Search for the cell housing the specified text and yield its [X, Y] center coordinate. 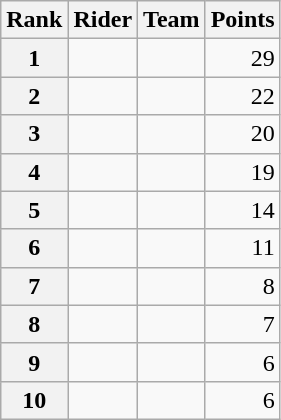
4 [34, 172]
2 [34, 96]
11 [242, 248]
29 [242, 58]
9 [34, 362]
Rank [34, 20]
Rider [103, 20]
Team [172, 20]
14 [242, 210]
5 [34, 210]
3 [34, 134]
Points [242, 20]
19 [242, 172]
20 [242, 134]
10 [34, 400]
22 [242, 96]
1 [34, 58]
